Pinpoint the cell where the given text exists, returning its [x, y] midpoint coordinate. 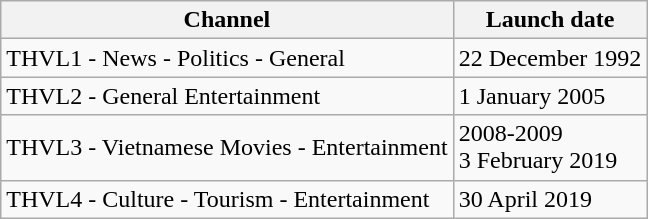
Launch date [550, 20]
THVL1 - News - Politics - General [227, 58]
Channel [227, 20]
30 April 2019 [550, 199]
2008-20093 February 2019 [550, 148]
THVL3 - Vietnamese Movies - Entertainment [227, 148]
THVL4 - Culture - Tourism - Entertainment [227, 199]
1 January 2005 [550, 96]
22 December 1992 [550, 58]
THVL2 - General Entertainment [227, 96]
